Detect which cell encompasses the target text, then output its (X, Y) center coordinate. 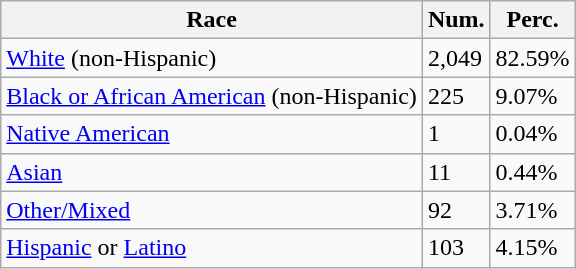
0.04% (532, 134)
Race (212, 20)
3.71% (532, 210)
White (non-Hispanic) (212, 58)
1 (456, 134)
0.44% (532, 172)
2,049 (456, 58)
Num. (456, 20)
92 (456, 210)
Asian (212, 172)
Native American (212, 134)
4.15% (532, 248)
225 (456, 96)
Other/Mixed (212, 210)
Hispanic or Latino (212, 248)
Perc. (532, 20)
Black or African American (non-Hispanic) (212, 96)
82.59% (532, 58)
11 (456, 172)
103 (456, 248)
9.07% (532, 96)
